Capture the cell that displays the provided text and extract its [X, Y] central coordinate. 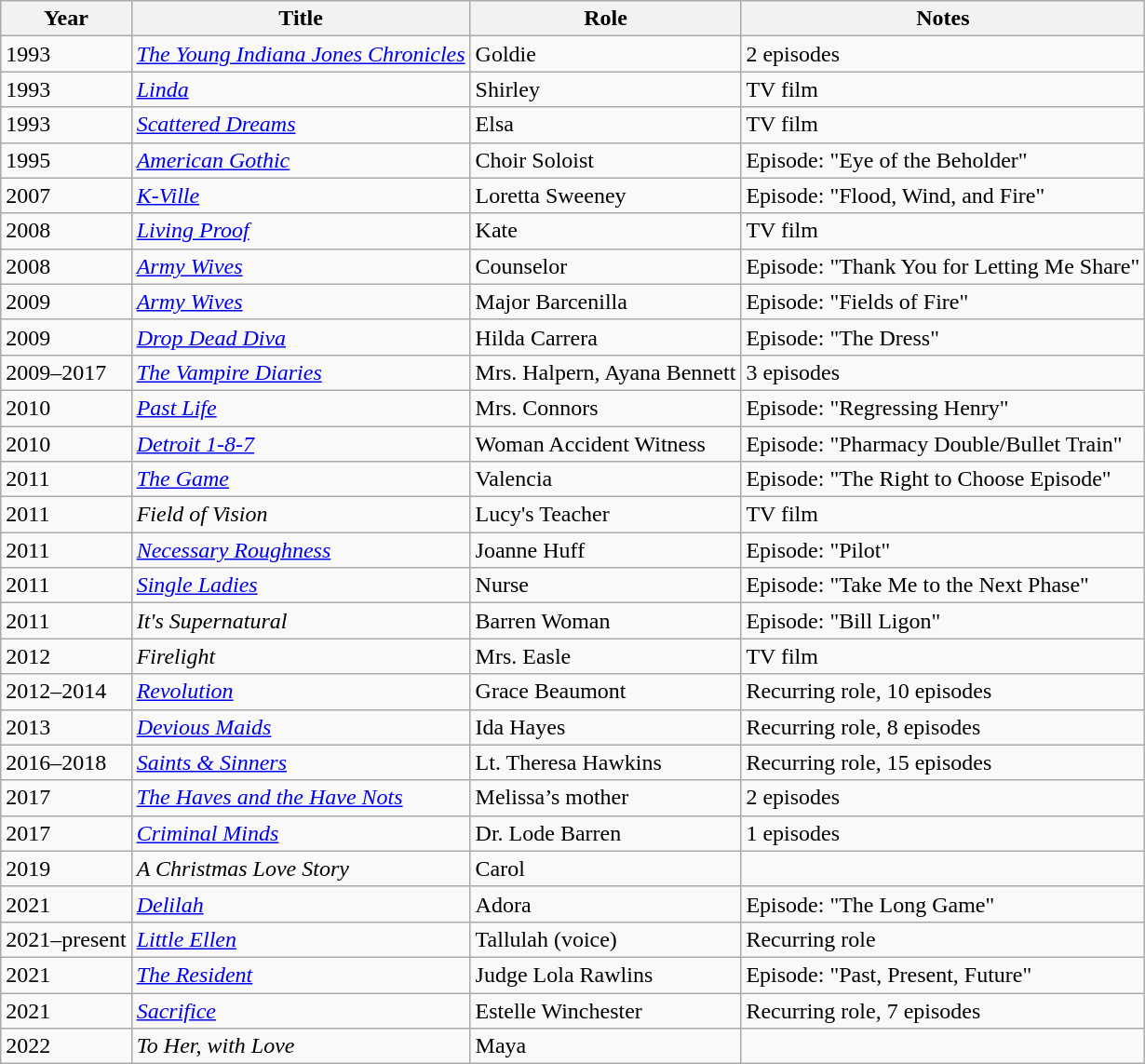
Recurring role, 10 episodes [943, 692]
Episode: "Flood, Wind, and Fire" [943, 195]
Revolution [301, 692]
Nurse [605, 586]
Maya [605, 1046]
Elsa [605, 125]
2009–2017 [66, 372]
Shirley [605, 89]
2007 [66, 195]
Episode: "The Long Game" [943, 904]
Choir Soloist [605, 160]
Firelight [301, 656]
Episode: "The Right to Choose Episode" [943, 479]
Valencia [605, 479]
Little Ellen [301, 939]
Necessary Roughness [301, 550]
Carol [605, 869]
Recurring role, 8 episodes [943, 727]
Past Life [301, 408]
Goldie [605, 54]
2012–2014 [66, 692]
Title [301, 19]
2019 [66, 869]
Major Barcenilla [605, 302]
K-Ville [301, 195]
1995 [66, 160]
Drop Dead Diva [301, 337]
Year [66, 19]
3 episodes [943, 372]
Counselor [605, 266]
Recurring role [943, 939]
The Resident [301, 975]
2016–2018 [66, 762]
Recurring role, 7 episodes [943, 1010]
Melissa’s mother [605, 798]
Judge Lola Rawlins [605, 975]
To Her, with Love [301, 1046]
American Gothic [301, 160]
Role [605, 19]
Episode: "Fields of Fire" [943, 302]
Episode: "Pharmacy Double/Bullet Train" [943, 444]
Devious Maids [301, 727]
Adora [605, 904]
Kate [605, 231]
Episode: "Pilot" [943, 550]
The Young Indiana Jones Chronicles [301, 54]
Mrs. Halpern, Ayana Bennett [605, 372]
A Christmas Love Story [301, 869]
The Haves and the Have Nots [301, 798]
Living Proof [301, 231]
Episode: "Past, Present, Future" [943, 975]
Linda [301, 89]
Lt. Theresa Hawkins [605, 762]
Scattered Dreams [301, 125]
Dr. Lode Barren [605, 833]
Episode: "Regressing Henry" [943, 408]
Notes [943, 19]
Recurring role, 15 episodes [943, 762]
It's Supernatural [301, 621]
Field of Vision [301, 515]
Ida Hayes [605, 727]
2021–present [66, 939]
2012 [66, 656]
Saints & Sinners [301, 762]
1 episodes [943, 833]
Barren Woman [605, 621]
Detroit 1-8-7 [301, 444]
Hilda Carrera [605, 337]
Mrs. Easle [605, 656]
The Game [301, 479]
Single Ladies [301, 586]
2022 [66, 1046]
Loretta Sweeney [605, 195]
Criminal Minds [301, 833]
2013 [66, 727]
The Vampire Diaries [301, 372]
Tallulah (voice) [605, 939]
Episode: "Eye of the Beholder" [943, 160]
Episode: "Bill Ligon" [943, 621]
Episode: "Thank You for Letting Me Share" [943, 266]
Estelle Winchester [605, 1010]
Sacrifice [301, 1010]
Grace Beaumont [605, 692]
Joanne Huff [605, 550]
Mrs. Connors [605, 408]
Delilah [301, 904]
Episode: "The Dress" [943, 337]
Episode: "Take Me to the Next Phase" [943, 586]
Woman Accident Witness [605, 444]
Lucy's Teacher [605, 515]
